Locate the cell with the specified text and output its (x, y) center coordinate. 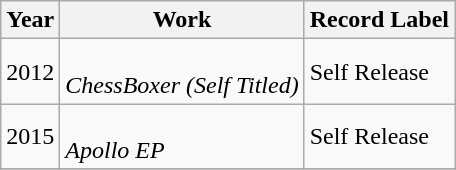
2015 (30, 136)
Year (30, 20)
Record Label (379, 20)
Apollo EP (182, 136)
Work (182, 20)
2012 (30, 72)
ChessBoxer (Self Titled) (182, 72)
